Detect which cell encompasses the target text, then output its [X, Y] center coordinate. 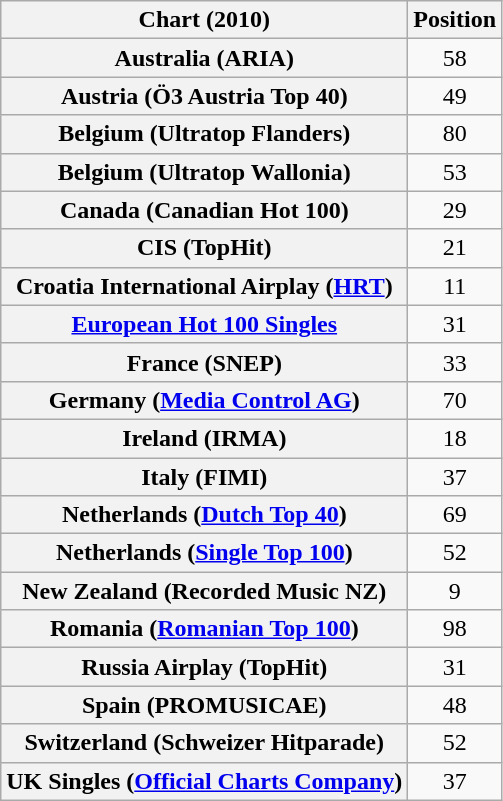
53 [455, 172]
Switzerland (Schweizer Hitparade) [204, 743]
Russia Airplay (TopHit) [204, 667]
Netherlands (Single Top 100) [204, 553]
Belgium (Ultratop Wallonia) [204, 172]
Canada (Canadian Hot 100) [204, 210]
Spain (PROMUSICAE) [204, 705]
9 [455, 591]
Italy (FIMI) [204, 477]
33 [455, 362]
21 [455, 248]
Position [455, 20]
CIS (TopHit) [204, 248]
Belgium (Ultratop Flanders) [204, 134]
48 [455, 705]
29 [455, 210]
France (SNEP) [204, 362]
58 [455, 58]
UK Singles (Official Charts Company) [204, 781]
49 [455, 96]
18 [455, 438]
Chart (2010) [204, 20]
Ireland (IRMA) [204, 438]
New Zealand (Recorded Music NZ) [204, 591]
69 [455, 515]
Austria (Ö3 Austria Top 40) [204, 96]
80 [455, 134]
98 [455, 629]
Australia (ARIA) [204, 58]
Croatia International Airplay (HRT) [204, 286]
Romania (Romanian Top 100) [204, 629]
European Hot 100 Singles [204, 324]
11 [455, 286]
70 [455, 400]
Netherlands (Dutch Top 40) [204, 515]
Germany (Media Control AG) [204, 400]
